Locate the cell with the specified text and output its (x, y) center coordinate. 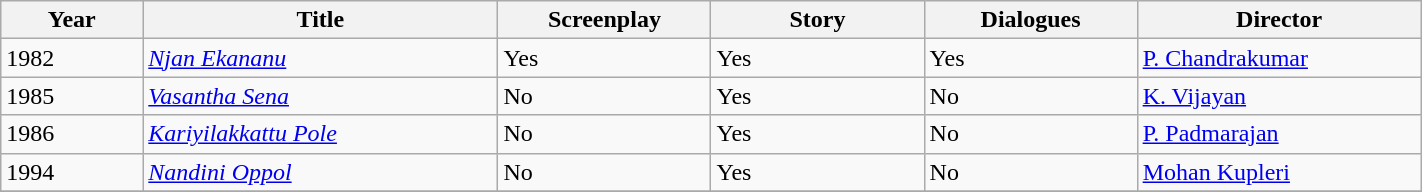
Screenplay (604, 20)
P. Chandrakumar (1279, 58)
Njan Ekananu (320, 58)
Story (818, 20)
Year (72, 20)
1994 (72, 172)
Kariyilakkattu Pole (320, 134)
Nandini Oppol (320, 172)
1985 (72, 96)
Director (1279, 20)
1982 (72, 58)
Title (320, 20)
Vasantha Sena (320, 96)
1986 (72, 134)
K. Vijayan (1279, 96)
Dialogues (1030, 20)
P. Padmarajan (1279, 134)
Mohan Kupleri (1279, 172)
